Identify which cell holds the provided text, then report its [x, y] central coordinate. 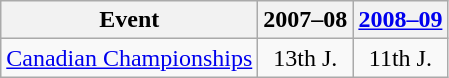
11th J. [400, 58]
Canadian Championships [130, 58]
13th J. [306, 58]
2007–08 [306, 20]
2008–09 [400, 20]
Event [130, 20]
